Output the (x, y) coordinate of the center of the cell containing the given text.  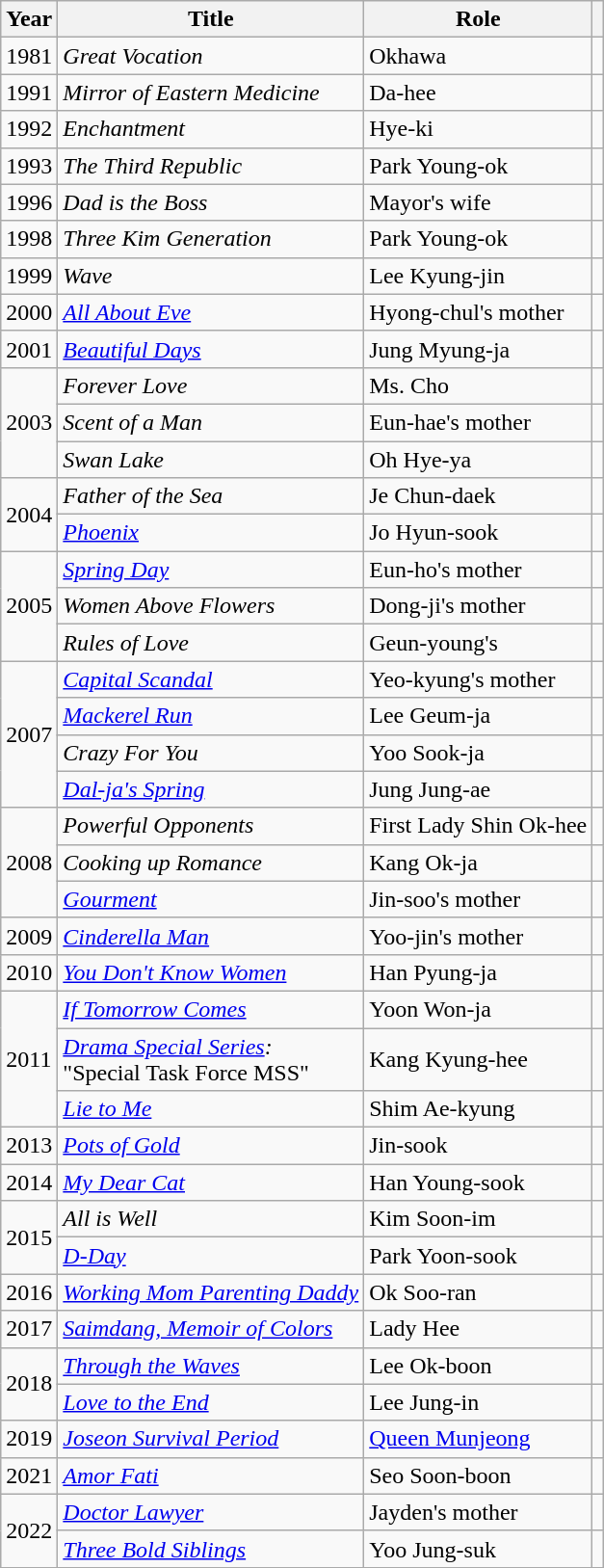
Seo Soon-boon (478, 1475)
Jin-soo's mother (478, 899)
You Don't Know Women (211, 972)
Cinderella Man (211, 936)
Ms. Cho (478, 385)
2018 (29, 1384)
2005 (29, 606)
Hye-ki (478, 129)
Yoon Won-ja (478, 1009)
Je Chun-daek (478, 496)
Jayden's mother (478, 1512)
2010 (29, 972)
Three Bold Siblings (211, 1549)
2008 (29, 863)
Spring Day (211, 570)
Da-hee (478, 93)
1999 (29, 276)
Dong-ji's mother (478, 606)
Lady Hee (478, 1329)
Great Vocation (211, 56)
Powerful Opponents (211, 826)
Lie to Me (211, 1109)
Han Pyung-ja (478, 972)
2021 (29, 1475)
Kang Ok-ja (478, 863)
Jung Myung-ja (478, 349)
Geun-young's (478, 643)
2013 (29, 1146)
2001 (29, 349)
Year (29, 19)
Amor Fati (211, 1475)
All is Well (211, 1219)
2009 (29, 936)
If Tomorrow Comes (211, 1009)
Yoo-jin's mother (478, 936)
Working Mom Parenting Daddy (211, 1292)
Swan Lake (211, 460)
1996 (29, 202)
Eun-ho's mother (478, 570)
Kim Soon-im (478, 1219)
Ok Soo-ran (478, 1292)
Crazy For You (211, 753)
Capital Scandal (211, 679)
2004 (29, 515)
Rules of Love (211, 643)
First Lady Shin Ok-hee (478, 826)
2017 (29, 1329)
Jung Jung-ae (478, 789)
2015 (29, 1237)
Yoo Sook-ja (478, 753)
2003 (29, 422)
Lee Jung-in (478, 1402)
Role (478, 19)
1993 (29, 166)
1992 (29, 129)
Mackerel Run (211, 716)
2011 (29, 1058)
D-Day (211, 1256)
Cooking up Romance (211, 863)
2016 (29, 1292)
Beautiful Days (211, 349)
Wave (211, 276)
Gourment (211, 899)
Dad is the Boss (211, 202)
Father of the Sea (211, 496)
2014 (29, 1183)
1981 (29, 56)
Doctor Lawyer (211, 1512)
Enchantment (211, 129)
Phoenix (211, 533)
Park Yoon-sook (478, 1256)
Scent of a Man (211, 422)
Mayor's wife (478, 202)
Yeo-kyung's mother (478, 679)
Jo Hyun-sook (478, 533)
Shim Ae-kyung (478, 1109)
Queen Munjeong (478, 1439)
Okhawa (478, 56)
2000 (29, 312)
2022 (29, 1530)
Oh Hye-ya (478, 460)
Pots of Gold (211, 1146)
2007 (29, 734)
Kang Kyung-hee (478, 1058)
1998 (29, 239)
Forever Love (211, 385)
Love to the End (211, 1402)
Han Young-sook (478, 1183)
Saimdang, Memoir of Colors (211, 1329)
Yoo Jung-suk (478, 1549)
Joseon Survival Period (211, 1439)
Lee Kyung-jin (478, 276)
2019 (29, 1439)
Eun-hae's mother (478, 422)
Through the Waves (211, 1366)
Hyong-chul's mother (478, 312)
All About Eve (211, 312)
My Dear Cat (211, 1183)
Drama Special Series:"Special Task Force MSS" (211, 1058)
Lee Geum-ja (478, 716)
1991 (29, 93)
Women Above Flowers (211, 606)
Lee Ok-boon (478, 1366)
Jin-sook (478, 1146)
Three Kim Generation (211, 239)
The Third Republic (211, 166)
Mirror of Eastern Medicine (211, 93)
Dal-ja's Spring (211, 789)
Title (211, 19)
